Locate the cell with the specified text and output its (x, y) center coordinate. 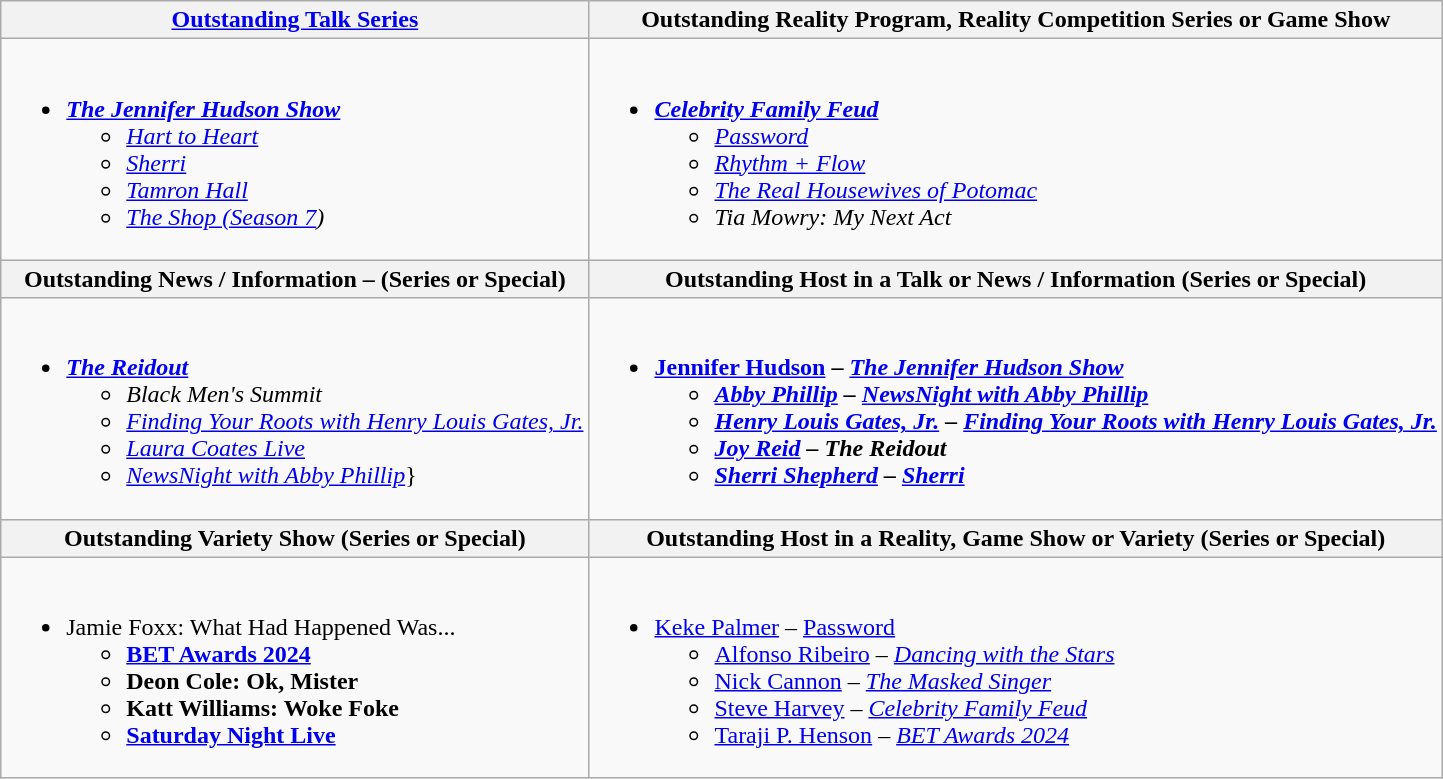
Outstanding Host in a Talk or News / Information (Series or Special) (1016, 279)
Outstanding Variety Show (Series or Special) (295, 538)
Celebrity Family FeudPasswordRhythm + FlowThe Real Housewives of PotomacTia Mowry: My Next Act (1016, 150)
Outstanding News / Information – (Series or Special) (295, 279)
Outstanding Talk Series (295, 20)
Outstanding Reality Program, Reality Competition Series or Game Show (1016, 20)
The ReidoutBlack Men's SummitFinding Your Roots with Henry Louis Gates, Jr.Laura Coates LiveNewsNight with Abby Phillip} (295, 408)
Outstanding Host in a Reality, Game Show or Variety (Series or Special) (1016, 538)
The Jennifer Hudson ShowHart to HeartSherriTamron HallThe Shop (Season 7) (295, 150)
Jamie Foxx: What Had Happened Was...BET Awards 2024Deon Cole: Ok, MisterKatt Williams: Woke FokeSaturday Night Live (295, 668)
